Output the [x, y] coordinate of the center of the cell containing the given text.  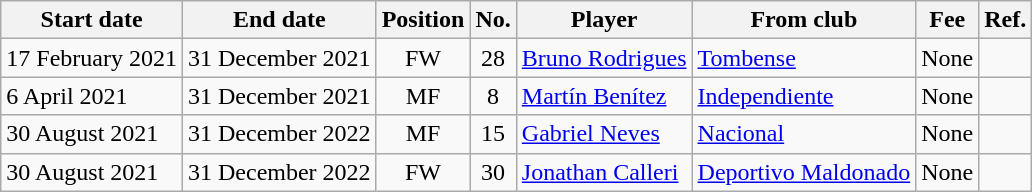
17 February 2021 [92, 58]
28 [493, 58]
No. [493, 20]
Position [423, 20]
Jonathan Calleri [604, 172]
8 [493, 96]
End date [279, 20]
Bruno Rodrigues [604, 58]
Start date [92, 20]
Deportivo Maldonado [804, 172]
6 April 2021 [92, 96]
15 [493, 134]
Ref. [1006, 20]
Nacional [804, 134]
Independiente [804, 96]
Tombense [804, 58]
Gabriel Neves [604, 134]
From club [804, 20]
Fee [948, 20]
30 [493, 172]
Player [604, 20]
Martín Benítez [604, 96]
